Extract the (X, Y) coordinate from the center of the cell holding the provided text.  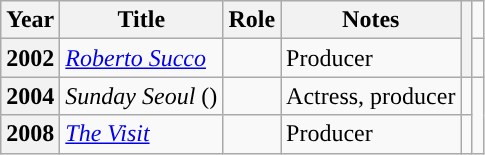
Actress, producer (371, 96)
Notes (371, 20)
Sunday Seoul () (142, 96)
Role (252, 20)
2008 (30, 134)
Roberto Succo (142, 58)
Year (30, 20)
The Visit (142, 134)
Title (142, 20)
2002 (30, 58)
2004 (30, 96)
